Return [x, y] of the center of cell containing provided text 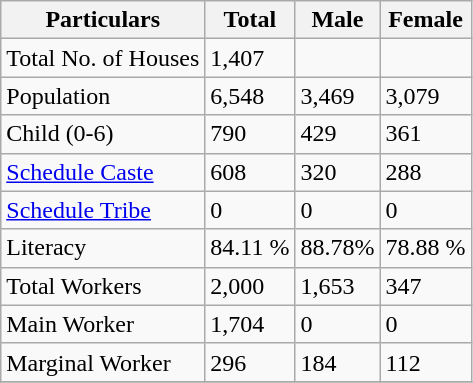
608 [250, 172]
1,704 [250, 324]
78.88 % [426, 248]
790 [250, 134]
Schedule Caste [103, 172]
1,407 [250, 58]
Main Worker [103, 324]
Male [338, 20]
Child (0-6) [103, 134]
Total [250, 20]
429 [338, 134]
3,079 [426, 96]
320 [338, 172]
3,469 [338, 96]
Population [103, 96]
2,000 [250, 286]
1,653 [338, 286]
Particulars [103, 20]
Literacy [103, 248]
361 [426, 134]
Female [426, 20]
296 [250, 362]
288 [426, 172]
Schedule Tribe [103, 210]
347 [426, 286]
84.11 % [250, 248]
6,548 [250, 96]
Total No. of Houses [103, 58]
184 [338, 362]
112 [426, 362]
Marginal Worker [103, 362]
Total Workers [103, 286]
88.78% [338, 248]
